Detect which cell encompasses the target text, then output its [x, y] center coordinate. 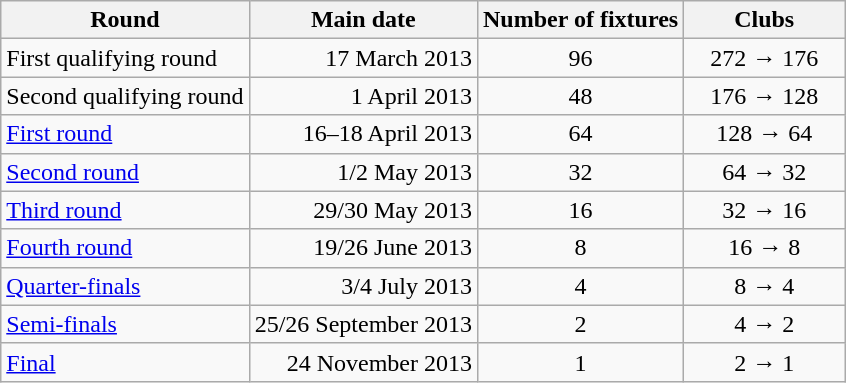
1 [580, 362]
First qualifying round [125, 58]
32 [580, 172]
24 November 2013 [363, 362]
19/26 June 2013 [363, 248]
8 → 4 [764, 286]
2 → 1 [764, 362]
Second round [125, 172]
32 → 16 [764, 210]
1 April 2013 [363, 96]
16 [580, 210]
25/26 September 2013 [363, 324]
Second qualifying round [125, 96]
Third round [125, 210]
Main date [363, 20]
4 → 2 [764, 324]
Fourth round [125, 248]
1/2 May 2013 [363, 172]
Final [125, 362]
Round [125, 20]
176 → 128 [764, 96]
4 [580, 286]
8 [580, 248]
First round [125, 134]
272 → 176 [764, 58]
3/4 July 2013 [363, 286]
Quarter-finals [125, 286]
48 [580, 96]
17 March 2013 [363, 58]
64 [580, 134]
16–18 April 2013 [363, 134]
Number of fixtures [580, 20]
29/30 May 2013 [363, 210]
16 → 8 [764, 248]
Clubs [764, 20]
Semi-finals [125, 324]
64 → 32 [764, 172]
128 → 64 [764, 134]
2 [580, 324]
96 [580, 58]
